Extract the (x, y) coordinate from the center of the cell holding the provided text.  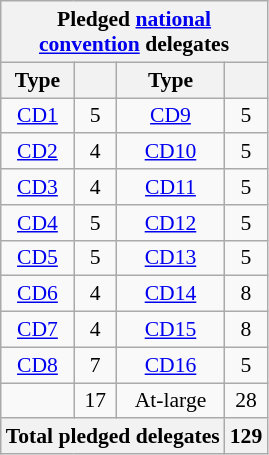
CD4 (38, 223)
CD7 (38, 330)
Total pledged delegates (113, 437)
CD1 (38, 116)
CD15 (170, 330)
CD13 (170, 258)
CD9 (170, 116)
CD14 (170, 294)
CD11 (170, 187)
CD16 (170, 365)
17 (95, 401)
CD5 (38, 258)
CD8 (38, 365)
CD12 (170, 223)
CD2 (38, 152)
28 (246, 401)
CD6 (38, 294)
CD3 (38, 187)
At-large (170, 401)
CD10 (170, 152)
7 (95, 365)
Pledged nationalconvention delegates (134, 32)
129 (246, 437)
